For the text-containing cell, return its midpoint in (x, y) coordinate format. 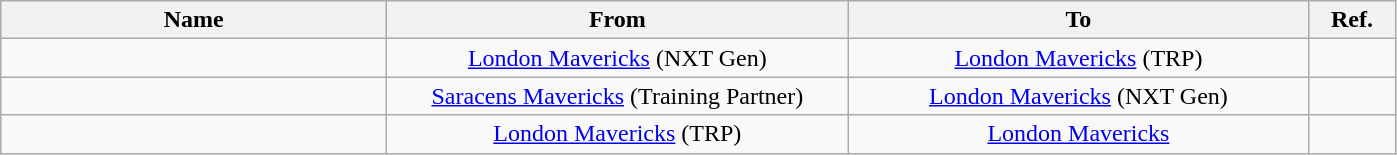
Ref. (1352, 20)
Name (194, 20)
Saracens Mavericks (Training Partner) (618, 96)
To (1078, 20)
London Mavericks (1078, 134)
From (618, 20)
